Provide the (X, Y) coordinate of the cell's center where the given text is located.  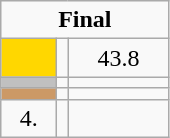
4. (29, 118)
43.8 (118, 58)
Final (85, 20)
